From the cell containing the given text, extract its center point as (x, y) coordinate. 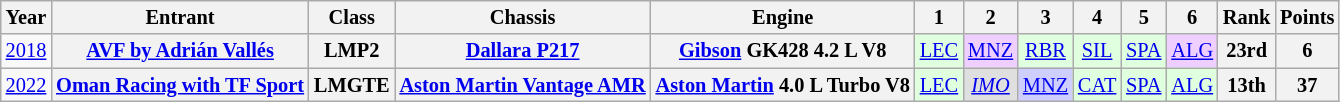
LMP2 (352, 51)
AVF by Adrián Vallés (180, 51)
RBR (1046, 51)
2022 (26, 85)
Rank (1246, 17)
13th (1246, 85)
Year (26, 17)
Class (352, 17)
5 (1144, 17)
Dallara P217 (523, 51)
23rd (1246, 51)
Gibson GK428 4.2 L V8 (783, 51)
4 (1097, 17)
3 (1046, 17)
Aston Martin Vantage AMR (523, 85)
37 (1307, 85)
Oman Racing with TF Sport (180, 85)
2018 (26, 51)
IMO (990, 85)
Entrant (180, 17)
LMGTE (352, 85)
1 (939, 17)
Chassis (523, 17)
Aston Martin 4.0 L Turbo V8 (783, 85)
Points (1307, 17)
Engine (783, 17)
SIL (1097, 51)
2 (990, 17)
CAT (1097, 85)
